Determine the (x, y) coordinate at the center of the cell enclosing the given text.  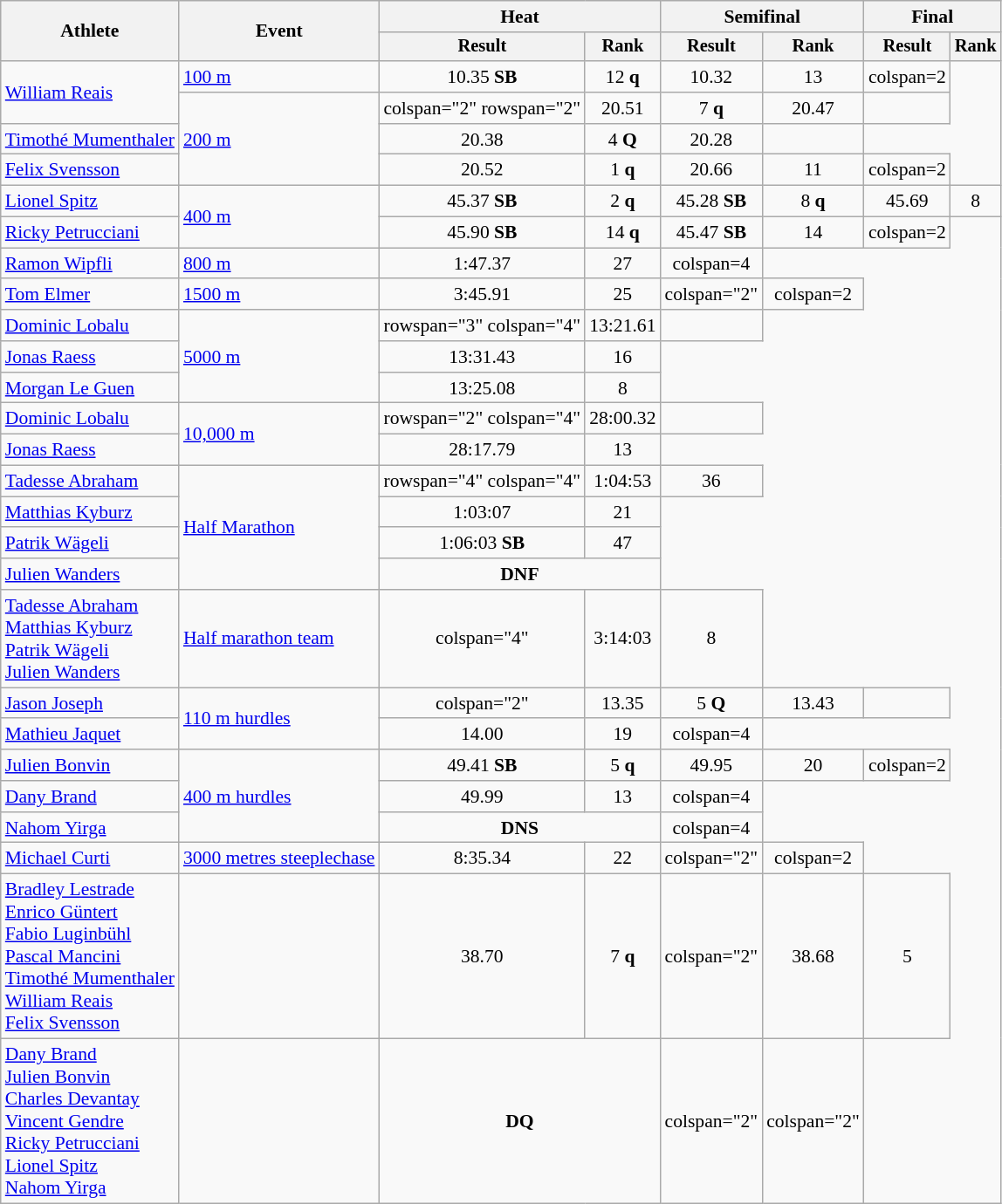
47 (622, 544)
3:45.91 (482, 295)
200 m (279, 140)
Half Marathon (279, 528)
Heat (519, 17)
DQ (519, 1122)
3:14:03 (622, 639)
3000 metres steeplechase (279, 859)
20.66 (712, 170)
Bradley LestradeEnrico Güntert Fabio LuginbühlPascal Mancini Timothé Mumenthaler William Reais Felix Svensson (90, 956)
Michael Curti (90, 859)
36 (712, 482)
4 Q (622, 140)
45.69 (908, 202)
Dany Brand (90, 797)
1:04:53 (622, 482)
1500 m (279, 295)
19 (622, 735)
13:25.08 (482, 388)
12 q (622, 77)
400 m hurdles (279, 796)
Final (932, 17)
rowspan="3" colspan="4" (482, 325)
Semifinal (763, 17)
Mathieu Jaquet (90, 735)
Jason Joseph (90, 703)
Ricky Petrucciani (90, 233)
5 q (622, 765)
Lionel Spitz (90, 202)
45.28 SB (712, 202)
Dany BrandJulien Bonvin Charles DevantayVincent Gendre Ricky Petrucciani Lionel Spitz Nahom Yirga (90, 1122)
20.47 (813, 108)
14.00 (482, 735)
20.28 (712, 140)
22 (622, 859)
28:17.79 (482, 450)
38.68 (813, 956)
45.47 SB (712, 233)
10.35 SB (482, 77)
16 (622, 357)
20.38 (482, 140)
20 (813, 765)
Nahom Yirga (90, 828)
45.90 SB (482, 233)
Tom Elmer (90, 295)
45.37 SB (482, 202)
Matthias Kyburz (90, 512)
25 (622, 295)
rowspan="2" colspan="4" (482, 419)
1:47.37 (482, 263)
38.70 (482, 956)
800 m (279, 263)
Timothé Mumenthaler (90, 140)
14 q (622, 233)
11 (813, 170)
13.35 (622, 703)
colspan="4" (482, 639)
1:06:03 SB (482, 544)
rowspan="4" colspan="4" (482, 482)
110 m hurdles (279, 719)
2 q (622, 202)
8:35.34 (482, 859)
Patrik Wägeli (90, 544)
8 q (813, 202)
20.52 (482, 170)
Felix Svensson (90, 170)
Tadesse Abraham Matthias Kyburz Patrik Wägeli Julien Wanders (90, 639)
Tadesse Abraham (90, 482)
DNF (519, 574)
colspan="2" rowspan="2" (482, 108)
5 (908, 956)
Julien Bonvin (90, 765)
28:00.32 (622, 419)
49.95 (712, 765)
49.41 SB (482, 765)
Ramon Wipfli (90, 263)
10,000 m (279, 434)
Julien Wanders (90, 574)
10.32 (712, 77)
400 m (279, 216)
DNS (519, 828)
14 (813, 233)
49.99 (482, 797)
5000 m (279, 356)
100 m (279, 77)
21 (622, 512)
27 (622, 263)
Event (279, 31)
13.43 (813, 703)
Half marathon team (279, 639)
1:03:07 (482, 512)
1 q (622, 170)
Morgan Le Guen (90, 388)
13:31.43 (482, 357)
William Reais (90, 92)
Athlete (90, 31)
5 Q (712, 703)
13:21.61 (622, 325)
20.51 (622, 108)
